Output the (x, y) coordinate of the center of the cell containing the given text.  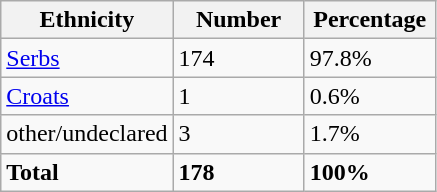
Croats (87, 96)
174 (238, 58)
100% (370, 172)
Ethnicity (87, 20)
1.7% (370, 134)
97.8% (370, 58)
Serbs (87, 58)
Number (238, 20)
178 (238, 172)
Total (87, 172)
3 (238, 134)
Percentage (370, 20)
1 (238, 96)
other/undeclared (87, 134)
0.6% (370, 96)
